Determine the (x, y) coordinate at the center of the cell enclosing the given text.  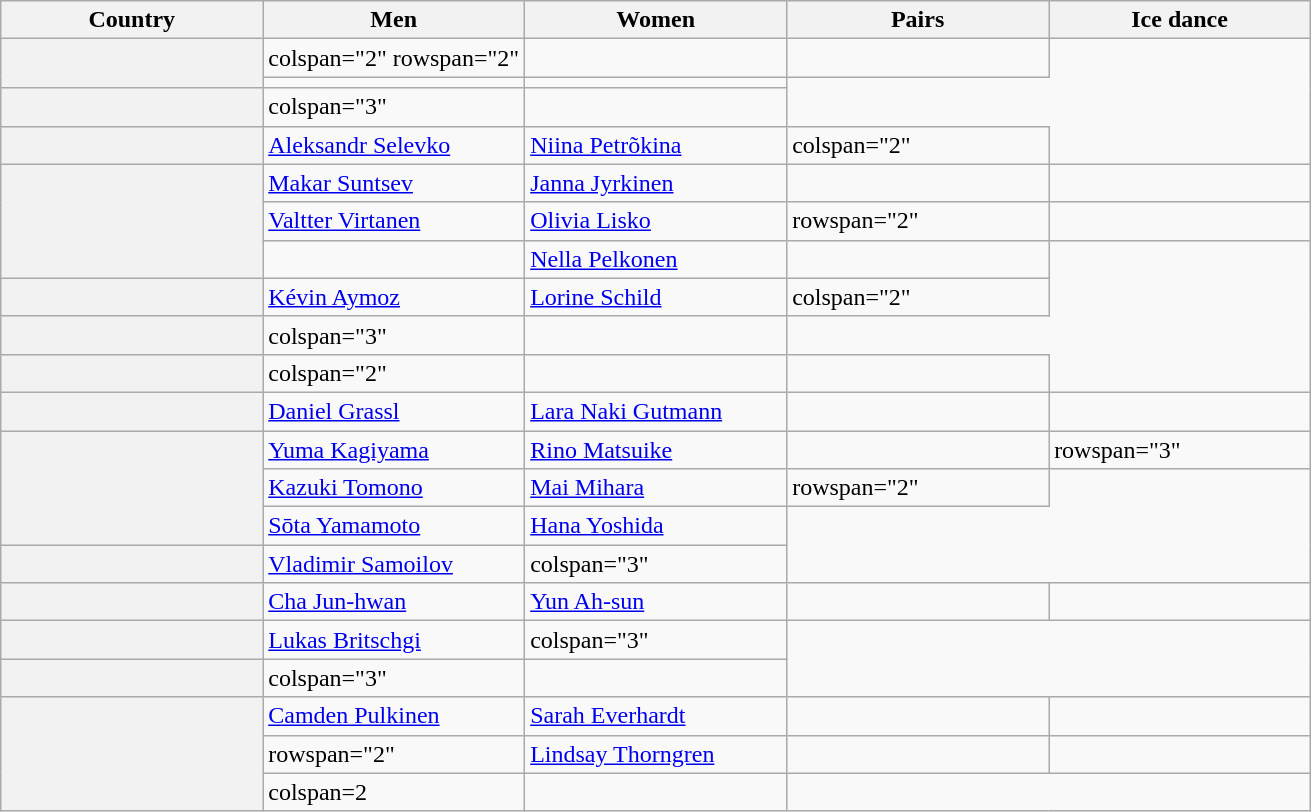
Nella Pelkonen (656, 259)
Lara Naki Gutmann (656, 411)
Mai Mihara (656, 488)
Lindsay Thorngren (656, 754)
Vladimir Samoilov (394, 564)
Cha Jun-hwan (394, 602)
Lukas Britschgi (394, 640)
Valtter Virtanen (394, 221)
Hana Yoshida (656, 526)
Men (394, 20)
colspan="2" rowspan="2" (394, 58)
Sarah Everhardt (656, 716)
Sōta Yamamoto (394, 526)
Rino Matsuike (656, 449)
Pairs (918, 20)
Kazuki Tomono (394, 488)
Camden Pulkinen (394, 716)
Olivia Lisko (656, 221)
colspan=2 (394, 792)
Daniel Grassl (394, 411)
Aleksandr Selevko (394, 145)
Niina Petrõkina (656, 145)
Country (132, 20)
rowspan="3" (1180, 449)
Makar Suntsev (394, 183)
Women (656, 20)
Kévin Aymoz (394, 297)
Yun Ah-sun (656, 602)
Lorine Schild (656, 297)
Ice dance (1180, 20)
Janna Jyrkinen (656, 183)
Yuma Kagiyama (394, 449)
